From the cell containing the given text, extract its center point as [x, y] coordinate. 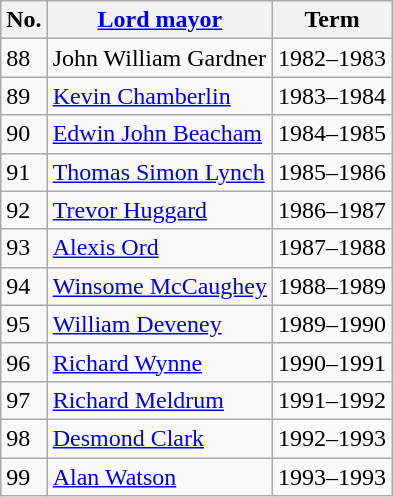
Lord mayor [160, 20]
1984–1985 [332, 134]
88 [24, 58]
Term [332, 20]
91 [24, 172]
Richard Meldrum [160, 400]
1993–1993 [332, 477]
95 [24, 324]
1989–1990 [332, 324]
98 [24, 438]
Thomas Simon Lynch [160, 172]
Alexis Ord [160, 248]
Alan Watson [160, 477]
1983–1984 [332, 96]
96 [24, 362]
1986–1987 [332, 210]
99 [24, 477]
William Deveney [160, 324]
John William Gardner [160, 58]
Trevor Huggard [160, 210]
97 [24, 400]
92 [24, 210]
1985–1986 [332, 172]
1991–1992 [332, 400]
Desmond Clark [160, 438]
Kevin Chamberlin [160, 96]
1988–1989 [332, 286]
Winsome McCaughey [160, 286]
Edwin John Beacham [160, 134]
89 [24, 96]
1992–1993 [332, 438]
1982–1983 [332, 58]
No. [24, 20]
93 [24, 248]
94 [24, 286]
90 [24, 134]
Richard Wynne [160, 362]
1987–1988 [332, 248]
1990–1991 [332, 362]
